Pinpoint the cell where the given text exists, returning its (X, Y) midpoint coordinate. 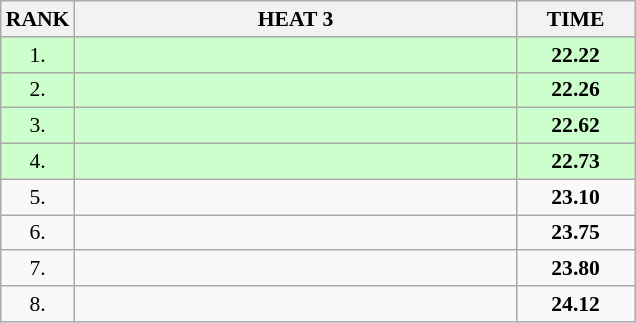
23.75 (576, 233)
HEAT 3 (295, 19)
24.12 (576, 304)
RANK (38, 19)
5. (38, 197)
22.26 (576, 90)
4. (38, 162)
TIME (576, 19)
22.62 (576, 126)
8. (38, 304)
23.10 (576, 197)
3. (38, 126)
2. (38, 90)
22.22 (576, 55)
1. (38, 55)
6. (38, 233)
22.73 (576, 162)
7. (38, 269)
23.80 (576, 269)
